Detect which cell encompasses the target text, then output its [x, y] center coordinate. 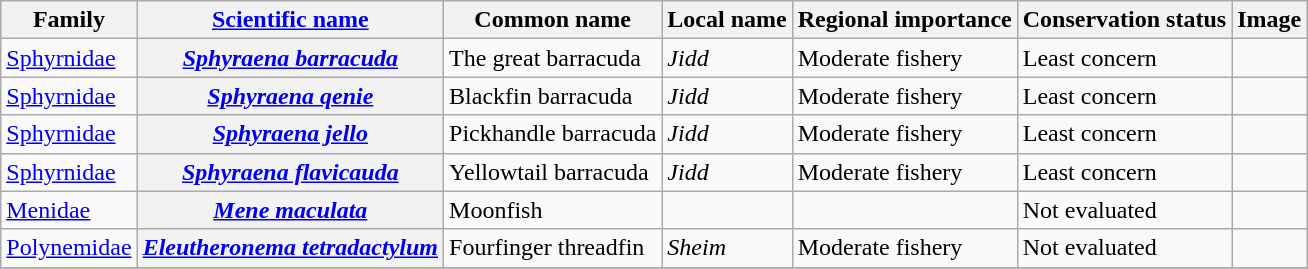
Polynemidae [69, 248]
Regional importance [904, 20]
Pickhandle barracuda [553, 134]
Blackfin barracuda [553, 96]
Sphyraena flavicauda [290, 172]
Mene maculata [290, 210]
The great barracuda [553, 58]
Yellowtail barracuda [553, 172]
Family [69, 20]
Eleutheronema tetradactylum [290, 248]
Common name [553, 20]
Fourfinger threadfin [553, 248]
Sphyraena qenie [290, 96]
Sphyraena jello [290, 134]
Scientific name [290, 20]
Moonfish [553, 210]
Image [1270, 20]
Menidae [69, 210]
Sphyraena barracuda [290, 58]
Conservation status [1124, 20]
Sheim [727, 248]
Local name [727, 20]
